Scan for the cell matching the given text and deliver its (x, y) coordinate at center. 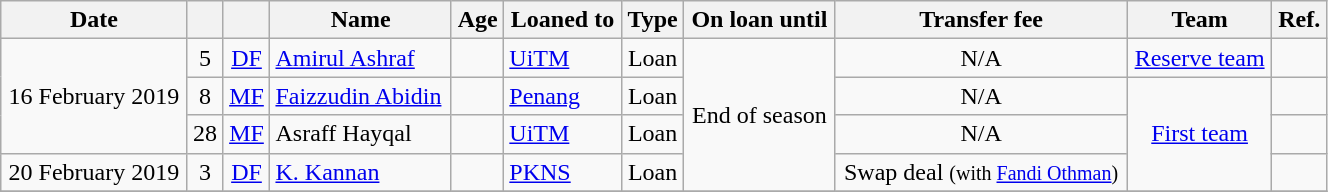
Transfer fee (981, 20)
16 February 2019 (94, 96)
End of season (760, 115)
8 (205, 96)
First team (1200, 134)
PKNS (562, 172)
Loaned to (562, 20)
K. Kannan (361, 172)
Team (1200, 20)
Swap deal (with Fandi Othman) (981, 172)
5 (205, 58)
Reserve team (1200, 58)
28 (205, 134)
On loan until (760, 20)
Age (477, 20)
20 February 2019 (94, 172)
Name (361, 20)
Ref. (1300, 20)
Asraff Hayqal (361, 134)
Amirul Ashraf (361, 58)
Type (652, 20)
Date (94, 20)
Faizzudin Abidin (361, 96)
3 (205, 172)
Penang (562, 96)
